Detect which cell encompasses the target text, then output its [x, y] center coordinate. 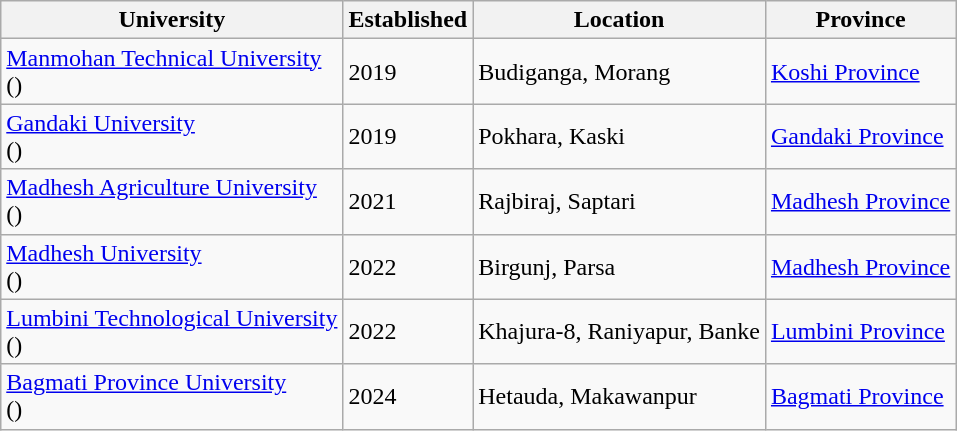
Khajura-8, Raniyapur, Banke [620, 332]
Gandaki University() [172, 136]
Lumbini Province [860, 332]
2024 [408, 396]
Lumbini Technological University() [172, 332]
Madhesh Agriculture University() [172, 202]
Rajbiraj, Saptari [620, 202]
Hetauda, Makawanpur [620, 396]
Koshi Province [860, 72]
2021 [408, 202]
Budiganga, Morang [620, 72]
Location [620, 20]
Province [860, 20]
University [172, 20]
Birgunj, Parsa [620, 266]
Manmohan Technical University() [172, 72]
Madhesh University() [172, 266]
Bagmati Province University() [172, 396]
Bagmati Province [860, 396]
Pokhara, Kaski [620, 136]
Established [408, 20]
Gandaki Province [860, 136]
